Detect which cell encompasses the target text, then output its (X, Y) center coordinate. 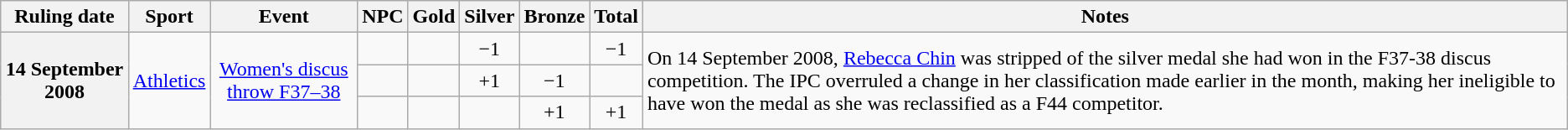
Bronze (554, 17)
Athletics (169, 81)
14 September 2008 (64, 81)
Silver (489, 17)
NPC (383, 17)
Sport (169, 17)
Ruling date (64, 17)
Notes (1105, 17)
Event (284, 17)
Gold (434, 17)
Women's discus throw F37–38 (284, 81)
Total (616, 17)
